Return [X, Y] of the center of cell containing provided text 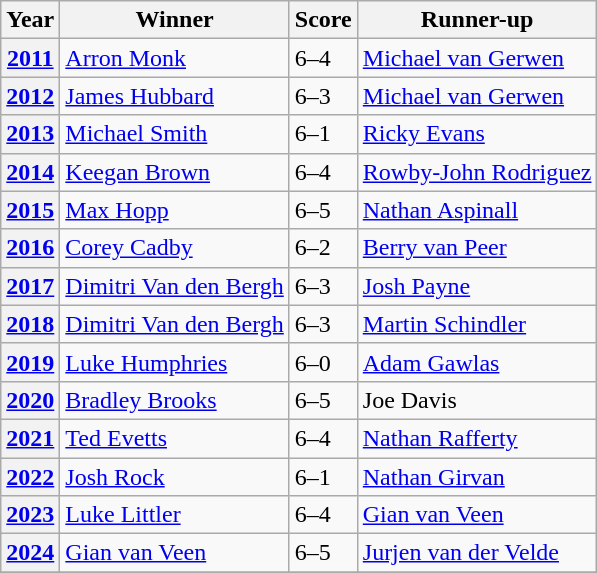
2019 [30, 362]
2016 [30, 248]
2015 [30, 210]
2021 [30, 438]
Corey Cadby [175, 248]
Joe Davis [477, 400]
6–0 [323, 362]
Luke Humphries [175, 362]
Bradley Brooks [175, 400]
Martin Schindler [477, 324]
Keegan Brown [175, 172]
2020 [30, 400]
Year [30, 20]
Josh Rock [175, 477]
Nathan Rafferty [477, 438]
Winner [175, 20]
Josh Payne [477, 286]
Michael Smith [175, 134]
6–2 [323, 248]
Nathan Aspinall [477, 210]
Rowby-John Rodriguez [477, 172]
2014 [30, 172]
2018 [30, 324]
Runner-up [477, 20]
Jurjen van der Velde [477, 553]
Score [323, 20]
2023 [30, 515]
2022 [30, 477]
James Hubbard [175, 96]
Adam Gawlas [477, 362]
Arron Monk [175, 58]
Ricky Evans [477, 134]
Berry van Peer [477, 248]
2012 [30, 96]
Luke Littler [175, 515]
2017 [30, 286]
2013 [30, 134]
Max Hopp [175, 210]
Nathan Girvan [477, 477]
Ted Evetts [175, 438]
2011 [30, 58]
2024 [30, 553]
